Pinpoint the cell where the given text exists, returning its (X, Y) midpoint coordinate. 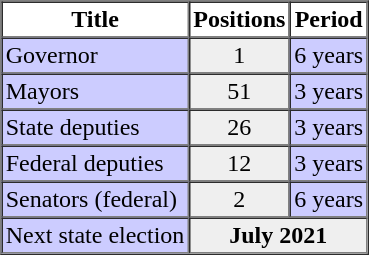
Senators (federal) (95, 200)
Federal deputies (95, 164)
2 (240, 200)
State deputies (95, 128)
Governor (95, 56)
26 (240, 128)
Mayors (95, 92)
Title (95, 20)
12 (240, 164)
Next state election (95, 236)
July 2021 (278, 236)
51 (240, 92)
Positions (240, 20)
1 (240, 56)
Period (329, 20)
